For the text-containing cell, return its midpoint in (X, Y) coordinate format. 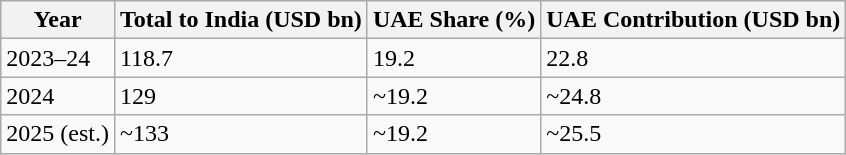
~24.8 (694, 96)
Year (58, 20)
UAE Contribution (USD bn) (694, 20)
19.2 (454, 58)
~25.5 (694, 134)
Total to India (USD bn) (240, 20)
129 (240, 96)
118.7 (240, 58)
UAE Share (%) (454, 20)
2023–24 (58, 58)
22.8 (694, 58)
2025 (est.) (58, 134)
2024 (58, 96)
~133 (240, 134)
